Capture the cell that displays the provided text and extract its [X, Y] central coordinate. 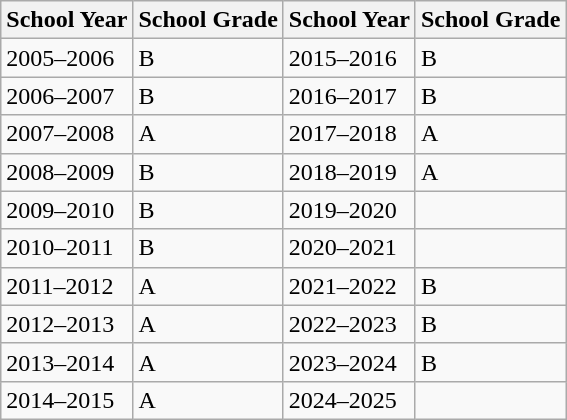
2014–2015 [67, 400]
2009–2010 [67, 210]
2018–2019 [349, 172]
2011–2012 [67, 286]
2012–2013 [67, 324]
2017–2018 [349, 134]
2005–2006 [67, 58]
2020–2021 [349, 248]
2024–2025 [349, 400]
2023–2024 [349, 362]
2008–2009 [67, 172]
2015–2016 [349, 58]
2006–2007 [67, 96]
2022–2023 [349, 324]
2016–2017 [349, 96]
2007–2008 [67, 134]
2021–2022 [349, 286]
2013–2014 [67, 362]
2019–2020 [349, 210]
2010–2011 [67, 248]
